Search for the cell housing the specified text and yield its (X, Y) center coordinate. 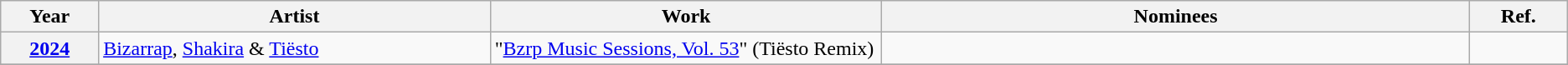
Ref. (1518, 17)
"Bzrp Music Sessions, Vol. 53" (Tiësto Remix) (686, 48)
Artist (295, 17)
Bizarrap, Shakira & Tiësto (295, 48)
Year (50, 17)
Work (686, 17)
2024 (50, 48)
Nominees (1176, 17)
